Determine the [X, Y] coordinate at the center of the cell enclosing the given text.  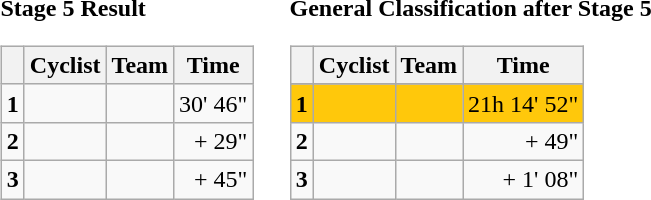
+ 49" [524, 141]
21h 14' 52" [524, 103]
+ 1' 08" [524, 179]
30' 46" [214, 103]
+ 29" [214, 141]
+ 45" [214, 179]
